Scan for the cell matching the given text and deliver its (X, Y) coordinate at center. 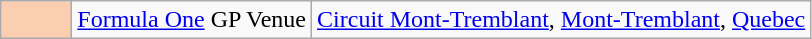
Circuit Mont-Tremblant, Mont-Tremblant, Quebec (562, 20)
Formula One GP Venue (192, 20)
